Detect which cell encompasses the target text, then output its [X, Y] center coordinate. 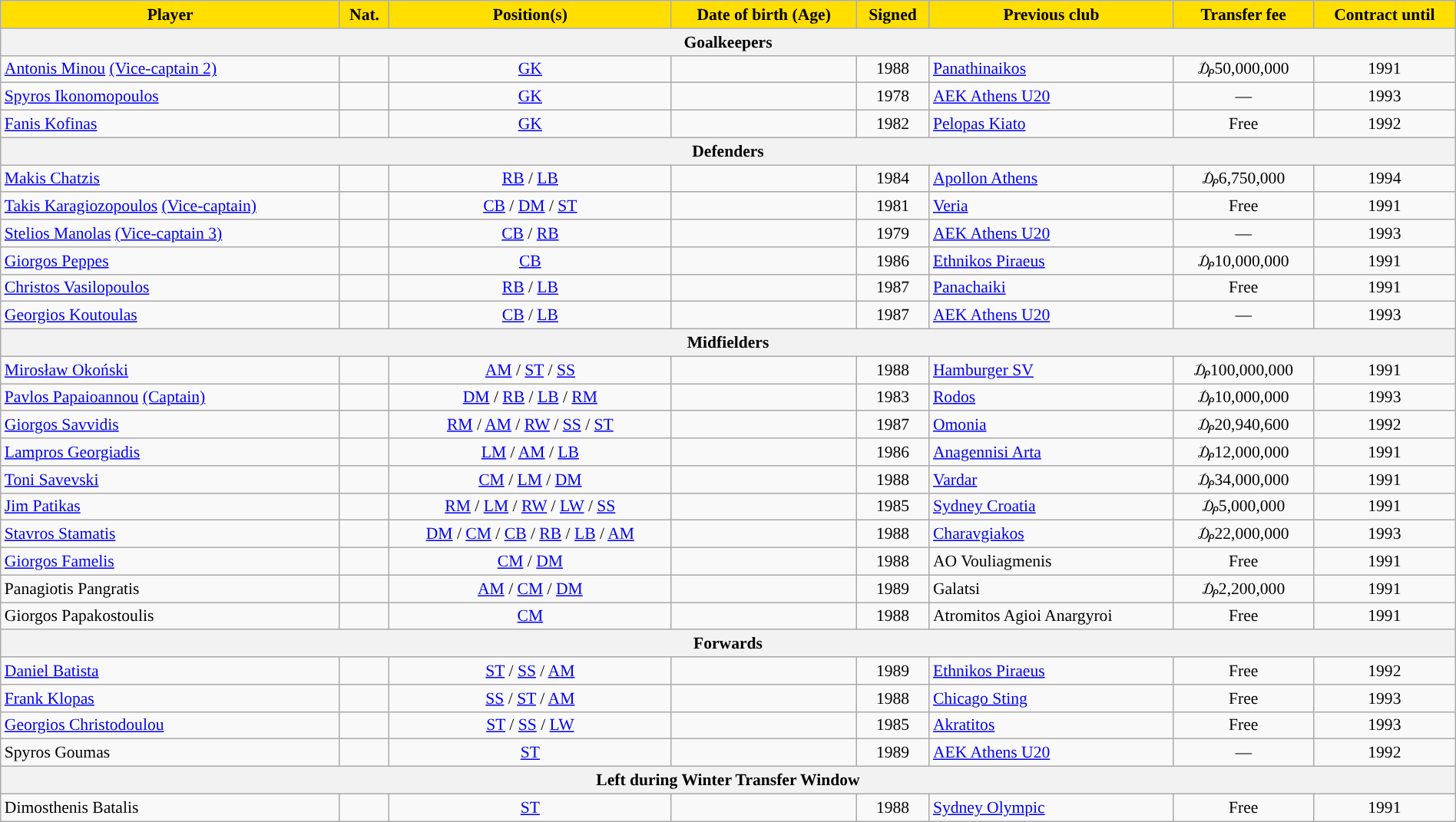
AM / ST / SS [531, 370]
Giorgos Famelis [170, 562]
RM / AM / RW / SS / ST [531, 425]
Dimosthenis Batalis [170, 807]
CB / LB [531, 315]
Spyros Goumas [170, 753]
Position(s) [531, 15]
CB / RB [531, 233]
Frank Klopas [170, 698]
Nat. [364, 15]
Omonia [1051, 425]
Panathinaikos [1051, 69]
Giorgos Papakostoulis [170, 616]
Veria [1051, 206]
₯2,200,000 [1243, 589]
Akratitos [1051, 725]
Atromitos Agioi Anargyroi [1051, 616]
₯100,000,000 [1243, 370]
Apollon Athens [1051, 179]
CM [531, 616]
CM / DM [531, 562]
Georgios Koutoulas [170, 315]
Toni Savevski [170, 480]
Signed [892, 15]
₯34,000,000 [1243, 480]
Panachaiki [1051, 288]
DM / CM / CB / RB / LB / AM [531, 534]
₯6,750,000 [1243, 179]
Goalkeepers [728, 42]
1981 [892, 206]
Charavgiakos [1051, 534]
AM / CM / DM [531, 589]
DM / RB / LB / RM [531, 398]
Galatsi [1051, 589]
Mirosław Okoński [170, 370]
Hamburger SV [1051, 370]
Date of birth (Age) [763, 15]
Pavlos Papaioannou (Captain) [170, 398]
SS / ST / AM [531, 698]
AO Vouliagmenis [1051, 562]
Previous club [1051, 15]
Stavros Stamatis [170, 534]
Midfielders [728, 343]
₯50,000,000 [1243, 69]
Defenders [728, 151]
Antonis Minou (Vice-captain 2) [170, 69]
Fanis Kofinas [170, 124]
Rodos [1051, 398]
Sydney Olympic [1051, 807]
CB [531, 261]
Contract until [1384, 15]
Left during Winter Transfer Window [728, 781]
ST / SS / LW [531, 725]
1983 [892, 398]
Christos Vasilopoulos [170, 288]
Giorgos Savvidis [170, 425]
₯22,000,000 [1243, 534]
Giorgos Peppes [170, 261]
Sydney Croatia [1051, 507]
Pelopas Kiato [1051, 124]
Forwards [728, 644]
CB / DM / ST [531, 206]
Daniel Batista [170, 671]
Georgios Christodoulou [170, 725]
Panagiotis Pangratis [170, 589]
1994 [1384, 179]
1984 [892, 179]
Transfer fee [1243, 15]
LM / AM / LB [531, 452]
RM / LM / RW / LW / SS [531, 507]
Jim Patikas [170, 507]
ST / SS / AM [531, 671]
Vardar [1051, 480]
Lampros Georgiadis [170, 452]
Player [170, 15]
1978 [892, 97]
CM / LM / DM [531, 480]
Makis Chatzis [170, 179]
Chicago Sting [1051, 698]
1979 [892, 233]
Takis Karagiozopoulos (Vice-captain) [170, 206]
Spyros Ikonomopoulos [170, 97]
₯5,000,000 [1243, 507]
Stelios Manolas (Vice-captain 3) [170, 233]
₯12,000,000 [1243, 452]
Anagennisi Arta [1051, 452]
1982 [892, 124]
₯20,940,600 [1243, 425]
